For the text-containing cell, return its midpoint in [X, Y] coordinate format. 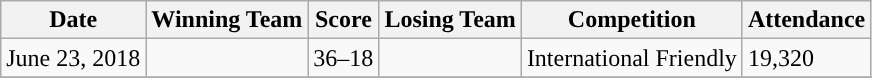
Competition [632, 20]
Winning Team [227, 20]
Score [344, 20]
June 23, 2018 [74, 58]
Attendance [806, 20]
Date [74, 20]
International Friendly [632, 58]
19,320 [806, 58]
36–18 [344, 58]
Losing Team [450, 20]
